Capture the cell that displays the provided text and extract its [x, y] central coordinate. 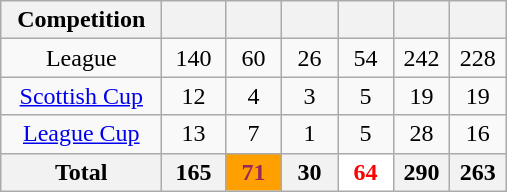
1 [309, 134]
228 [478, 58]
263 [478, 172]
290 [422, 172]
13 [194, 134]
28 [422, 134]
League [82, 58]
140 [194, 58]
64 [366, 172]
242 [422, 58]
71 [253, 172]
Scottish Cup [82, 96]
Competition [82, 20]
26 [309, 58]
165 [194, 172]
League Cup [82, 134]
7 [253, 134]
12 [194, 96]
4 [253, 96]
54 [366, 58]
30 [309, 172]
3 [309, 96]
Total [82, 172]
60 [253, 58]
16 [478, 134]
